Identify which cell holds the provided text, then report its (x, y) central coordinate. 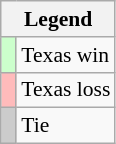
Tie (66, 126)
Texas loss (66, 90)
Legend (58, 19)
Texas win (66, 55)
